Output the [x, y] coordinate of the center of the cell containing the given text.  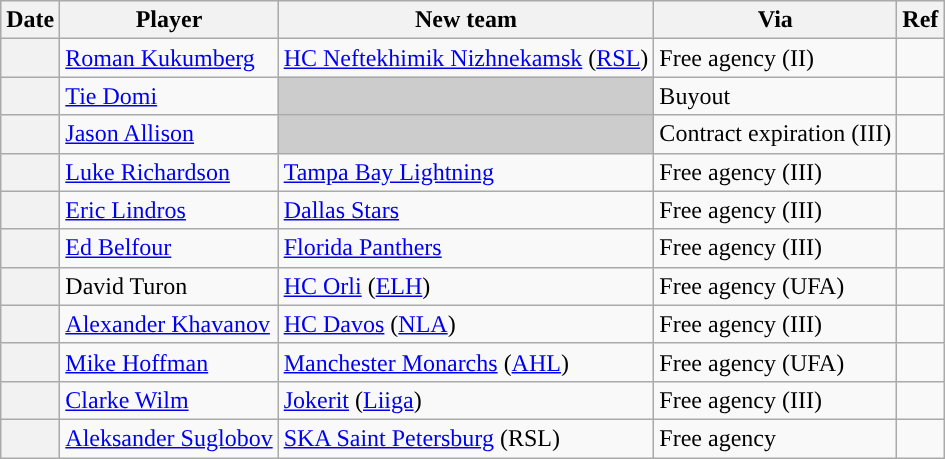
HC Orli (ELH) [466, 286]
HC Davos (NLA) [466, 324]
Jason Allison [169, 134]
Jokerit (Liiga) [466, 400]
Roman Kukumberg [169, 58]
Date [30, 20]
Ref [920, 20]
Dallas Stars [466, 210]
Florida Panthers [466, 248]
Clarke Wilm [169, 400]
Player [169, 20]
Manchester Monarchs (AHL) [466, 362]
Via [776, 20]
Aleksander Suglobov [169, 438]
Contract expiration (III) [776, 134]
SKA Saint Petersburg (RSL) [466, 438]
New team [466, 20]
Luke Richardson [169, 172]
Mike Hoffman [169, 362]
Tie Domi [169, 96]
Alexander Khavanov [169, 324]
Tampa Bay Lightning [466, 172]
Free agency (II) [776, 58]
HC Neftekhimik Nizhnekamsk (RSL) [466, 58]
Eric Lindros [169, 210]
David Turon [169, 286]
Ed Belfour [169, 248]
Buyout [776, 96]
Free agency [776, 438]
